Pinpoint the cell where the given text exists, returning its (x, y) midpoint coordinate. 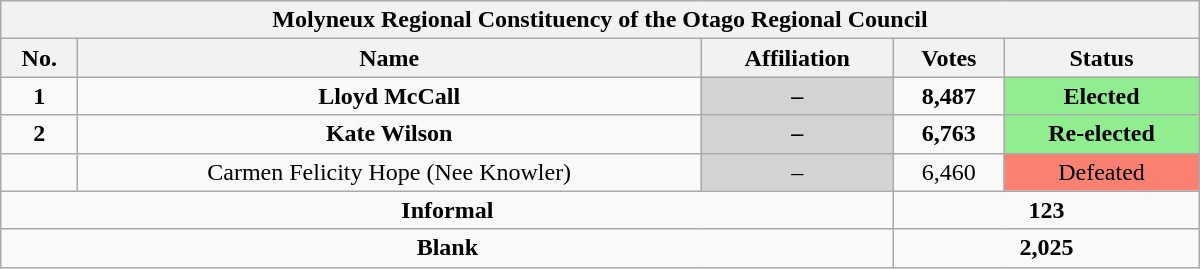
Affiliation (798, 58)
8,487 (949, 96)
Kate Wilson (390, 134)
Molyneux Regional Constituency of the Otago Regional Council (600, 20)
Informal (448, 210)
Carmen Felicity Hope (Nee Knowler) (390, 172)
Defeated (1102, 172)
Status (1102, 58)
Elected (1102, 96)
Re-elected (1102, 134)
2,025 (1046, 248)
123 (1046, 210)
Name (390, 58)
6,763 (949, 134)
Votes (949, 58)
Blank (448, 248)
Lloyd McCall (390, 96)
1 (40, 96)
6,460 (949, 172)
2 (40, 134)
No. (40, 58)
